Search for the cell housing the specified text and yield its (x, y) center coordinate. 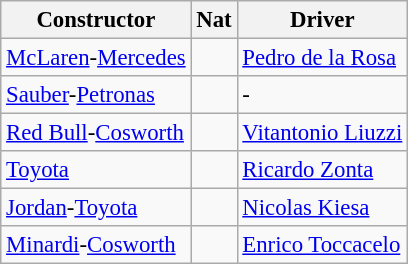
Nat (214, 20)
- (322, 95)
Red Bull-Cosworth (96, 133)
Ricardo Zonta (322, 170)
Nicolas Kiesa (322, 208)
Pedro de la Rosa (322, 58)
Vitantonio Liuzzi (322, 133)
Enrico Toccacelo (322, 245)
Toyota (96, 170)
Driver (322, 20)
Minardi-Cosworth (96, 245)
Constructor (96, 20)
Sauber-Petronas (96, 95)
McLaren-Mercedes (96, 58)
Jordan-Toyota (96, 208)
